Scan for the cell matching the given text and deliver its (x, y) coordinate at center. 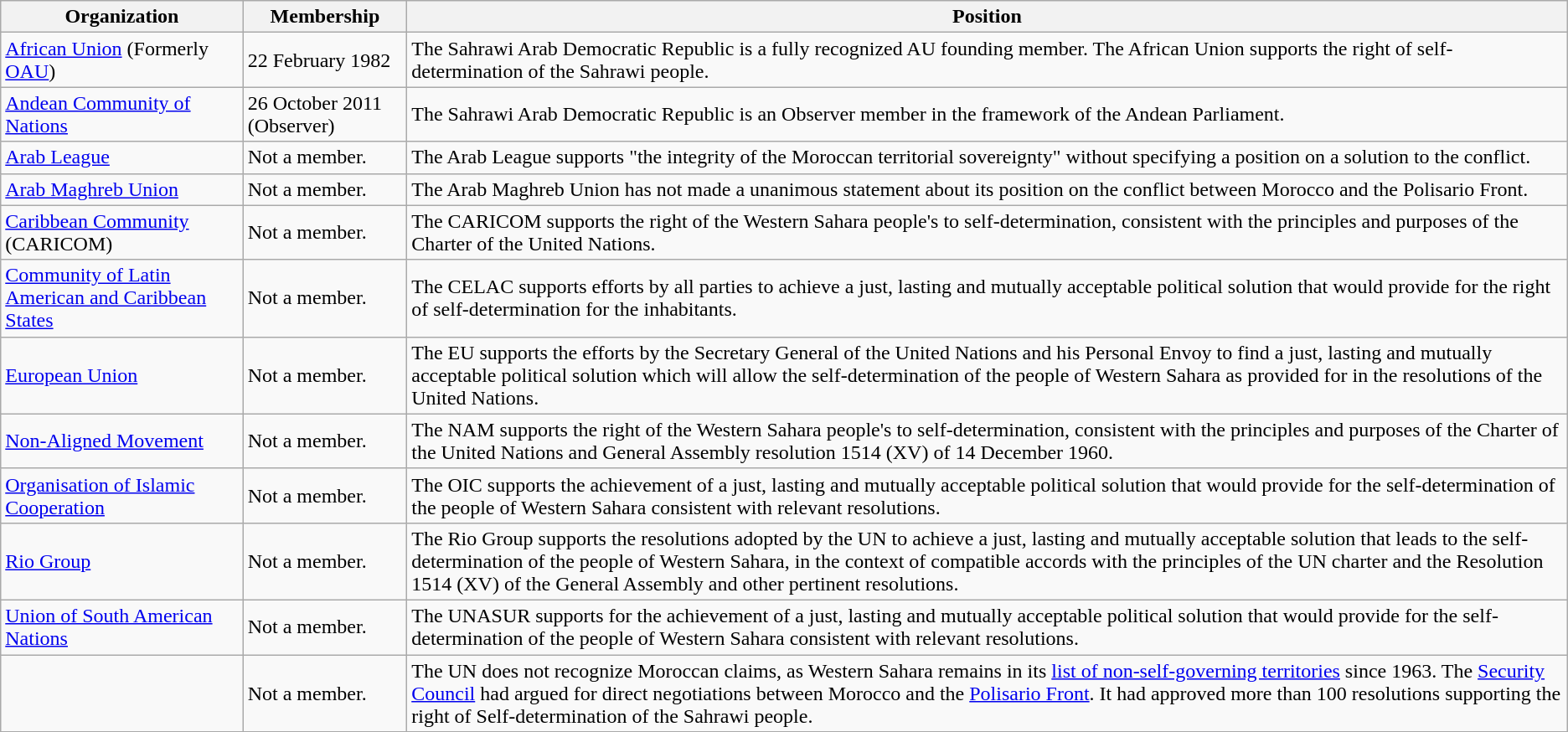
22 February 1982 (325, 60)
Rio Group (122, 561)
The Arab Maghreb Union has not made a unanimous statement about its position on the conflict between Morocco and the Polisario Front. (988, 189)
Andean Community of Nations (122, 114)
Non-Aligned Movement (122, 441)
The Sahrawi Arab Democratic Republic is an Observer member in the framework of the Andean Parliament. (988, 114)
Community of Latin American and Caribbean States (122, 298)
European Union (122, 375)
Membership (325, 17)
Caribbean Community (CARICOM) (122, 233)
Organization (122, 17)
Arab League (122, 157)
Union of South American Nations (122, 626)
The Arab League supports "the integrity of the Moroccan territorial sovereignty" without specifying a position on a solution to the conflict. (988, 157)
26 October 2011 (Observer) (325, 114)
Position (988, 17)
Arab Maghreb Union (122, 189)
African Union (Formerly OAU) (122, 60)
Organisation of Islamic Cooperation (122, 496)
